Provide the [X, Y] coordinate of the cell's center where the given text is located.  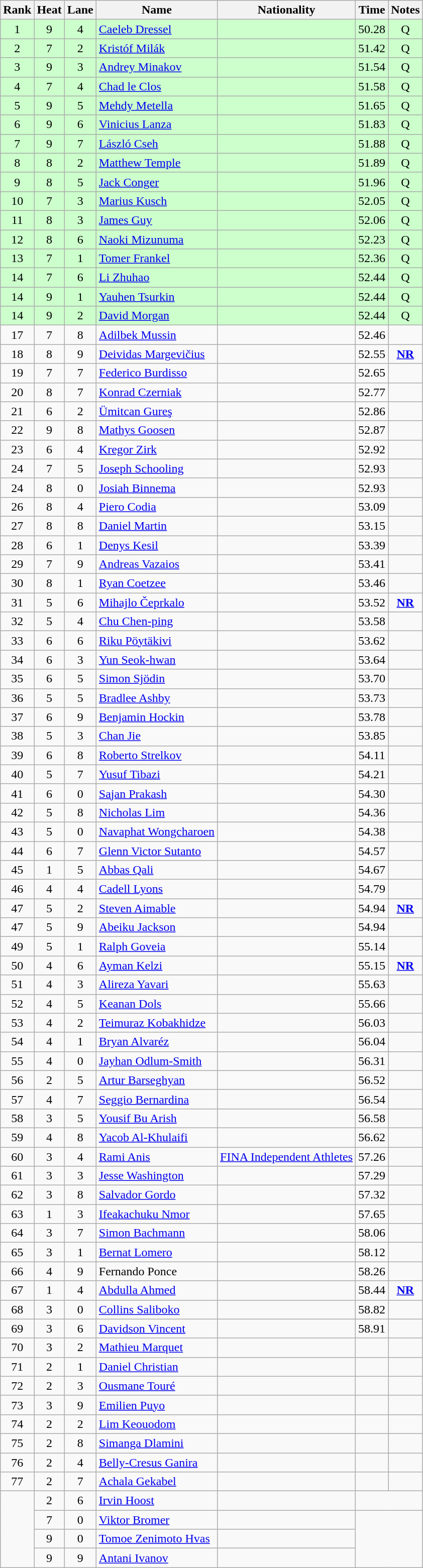
52.55 [372, 354]
53.41 [372, 564]
56.54 [372, 1099]
Emilien Puyo [157, 1405]
Abdulla Ahmed [157, 1290]
56.62 [372, 1137]
57.29 [372, 1176]
Daniel Martin [157, 526]
Marius Kusch [157, 201]
22 [17, 430]
Irvin Hoost [157, 1501]
Denys Kesil [157, 545]
29 [17, 564]
Mehdy Metella [157, 105]
59 [17, 1137]
51 [17, 985]
20 [17, 392]
74 [17, 1424]
62 [17, 1195]
53.70 [372, 679]
65 [17, 1252]
László Cseh [157, 144]
51.54 [372, 67]
Yacob Al-Khulaifi [157, 1137]
Keanan Dols [157, 1004]
Riku Pöytäkivi [157, 641]
Navaphat Wongcharoen [157, 831]
54.67 [372, 870]
55 [17, 1061]
53.73 [372, 698]
Chu Chen-ping [157, 622]
51.83 [372, 125]
28 [17, 545]
52 [17, 1004]
52.46 [372, 335]
Andreas Vazaios [157, 564]
Time [372, 10]
Nicholas Lim [157, 812]
Adilbek Mussin [157, 335]
54 [17, 1042]
Abeiku Jackson [157, 927]
Joseph Schooling [157, 468]
Daniel Christian [157, 1367]
51.96 [372, 182]
40 [17, 774]
53.58 [372, 622]
FINA Independent Athletes [286, 1156]
Lane [80, 10]
72 [17, 1386]
Simon Sjödin [157, 679]
38 [17, 736]
54.21 [372, 774]
34 [17, 660]
Mathys Goosen [157, 430]
42 [17, 812]
Caeleb Dressel [157, 29]
39 [17, 755]
51.89 [372, 163]
51.42 [372, 48]
73 [17, 1405]
77 [17, 1482]
James Guy [157, 220]
17 [17, 335]
57.65 [372, 1214]
55.14 [372, 946]
67 [17, 1290]
54.30 [372, 793]
Belly-Cresus Ganira [157, 1463]
53.85 [372, 736]
Collins Saliboko [157, 1309]
Alireza Yavari [157, 985]
Ayman Kelzi [157, 966]
32 [17, 622]
52.05 [372, 201]
57.32 [372, 1195]
Fernando Ponce [157, 1271]
Roberto Strelkov [157, 755]
David Morgan [157, 316]
19 [17, 373]
Bryan Alvaréz [157, 1042]
Bernat Lomero [157, 1252]
Benjamin Hockin [157, 717]
35 [17, 679]
69 [17, 1329]
53.39 [372, 545]
37 [17, 717]
Ryan Coetzee [157, 583]
Deividas Margevičius [157, 354]
11 [17, 220]
52.77 [372, 392]
Rank [17, 10]
60 [17, 1156]
70 [17, 1348]
54.36 [372, 812]
Teimuraz Kobakhidze [157, 1023]
Yun Seok-hwan [157, 660]
54.79 [372, 889]
49 [17, 946]
12 [17, 239]
58 [17, 1118]
Ousmane Touré [157, 1386]
Jack Conger [157, 182]
56.58 [372, 1118]
Glenn Victor Sutanto [157, 851]
Simon Bachmann [157, 1233]
58.44 [372, 1290]
36 [17, 698]
43 [17, 831]
Josiah Binnema [157, 488]
10 [17, 201]
76 [17, 1463]
58.26 [372, 1271]
44 [17, 851]
Konrad Czerniak [157, 392]
46 [17, 889]
Piero Codia [157, 507]
57.26 [372, 1156]
18 [17, 354]
Davidson Vincent [157, 1329]
Ralph Goveia [157, 946]
53.78 [372, 717]
Antani Ivanov [157, 1558]
Achala Gekabel [157, 1482]
56.31 [372, 1061]
61 [17, 1176]
Viktor Bromer [157, 1520]
Nationality [286, 10]
75 [17, 1443]
57 [17, 1099]
Chad le Clos [157, 86]
52.36 [372, 259]
58.82 [372, 1309]
Sajan Prakash [157, 793]
45 [17, 870]
Kristóf Milák [157, 48]
56 [17, 1080]
58.12 [372, 1252]
Mathieu Marquet [157, 1348]
Name [157, 10]
Yusuf Tibazi [157, 774]
Heat [49, 10]
64 [17, 1233]
Yousif Bu Arish [157, 1118]
53.15 [372, 526]
Tomer Frankel [157, 259]
Vinicius Lanza [157, 125]
63 [17, 1214]
Seggio Bernardina [157, 1099]
55.63 [372, 985]
Tomoe Zenimoto Hvas [157, 1539]
53.52 [372, 602]
Salvador Gordo [157, 1195]
23 [17, 449]
Li Zhuhao [157, 278]
41 [17, 793]
52.86 [372, 411]
53.64 [372, 660]
Steven Aimable [157, 908]
54.57 [372, 851]
56.04 [372, 1042]
58.06 [372, 1233]
50 [17, 966]
31 [17, 602]
71 [17, 1367]
55.66 [372, 1004]
52.87 [372, 430]
52.65 [372, 373]
Federico Burdisso [157, 373]
56.03 [372, 1023]
27 [17, 526]
21 [17, 411]
26 [17, 507]
Andrey Minakov [157, 67]
Bradlee Ashby [157, 698]
53 [17, 1023]
Rami Anis [157, 1156]
53.09 [372, 507]
Jayhan Odlum-Smith [157, 1061]
Naoki Mizunuma [157, 239]
53.62 [372, 641]
54.11 [372, 755]
Lim Keouodom [157, 1424]
Mihajlo Čeprkalo [157, 602]
50.28 [372, 29]
Cadell Lyons [157, 889]
55.15 [372, 966]
51.88 [372, 144]
56.52 [372, 1080]
Abbas Qali [157, 870]
51.58 [372, 86]
Simanga Dlamini [157, 1443]
Matthew Temple [157, 163]
51.65 [372, 105]
33 [17, 641]
68 [17, 1309]
52.06 [372, 220]
Kregor Zirk [157, 449]
52.23 [372, 239]
54.38 [372, 831]
Ümitcan Gureş [157, 411]
30 [17, 583]
58.91 [372, 1329]
Artur Barseghyan [157, 1080]
13 [17, 259]
Yauhen Tsurkin [157, 297]
Notes [405, 10]
Chan Jie [157, 736]
66 [17, 1271]
52.92 [372, 449]
Ifeakachuku Nmor [157, 1214]
53.46 [372, 583]
Jesse Washington [157, 1176]
